Determine the (x, y) coordinate at the center of the cell enclosing the given text.  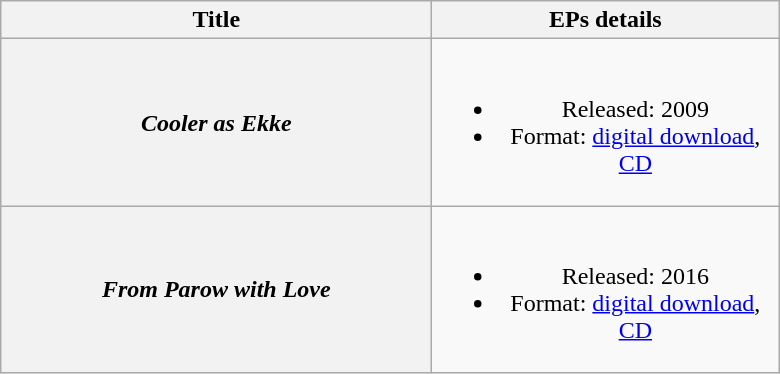
From Parow with Love (216, 290)
Released: 2009Format: digital download, CD (606, 122)
Title (216, 20)
Cooler as Ekke (216, 122)
EPs details (606, 20)
Released: 2016Format: digital download, CD (606, 290)
